From the cell containing the given text, extract its center point as [X, Y] coordinate. 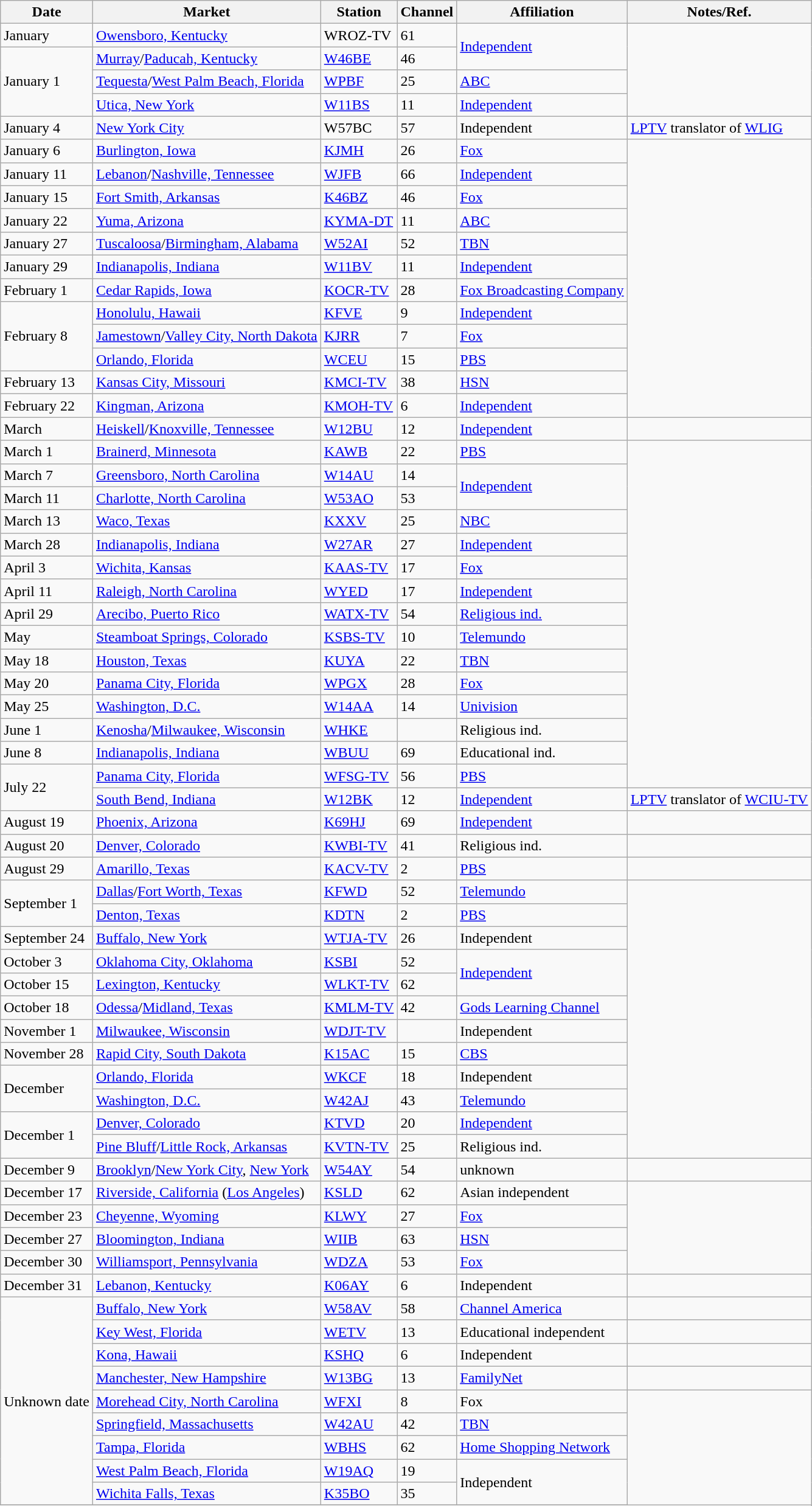
KTVD [359, 1123]
KMCI-TV [359, 383]
October 15 [47, 984]
Amarillo, Texas [207, 869]
May [47, 637]
January 11 [47, 174]
43 [427, 1100]
Lexington, Kentucky [207, 984]
KSLD [359, 1193]
WTJA-TV [359, 938]
W53AO [359, 498]
KAAS-TV [359, 567]
KOCR-TV [359, 290]
Kona, Hawaii [207, 1355]
WBUU [359, 753]
Jamestown/Valley City, North Dakota [207, 336]
KXXV [359, 521]
Tequesta/West Palm Beach, Florida [207, 82]
19 [427, 1471]
Date [47, 12]
Greensboro, North Carolina [207, 475]
January 15 [47, 197]
7 [427, 336]
February 1 [47, 290]
April 11 [47, 591]
January 6 [47, 151]
KUYA [359, 660]
W57BC [359, 128]
January 22 [47, 220]
W14AA [359, 707]
January 27 [47, 243]
Yuma, Arizona [207, 220]
W42AU [359, 1424]
66 [427, 174]
December 23 [47, 1216]
Pine Bluff/Little Rock, Arkansas [207, 1147]
January [47, 35]
South Bend, Indiana [207, 799]
W14AU [359, 475]
December 1 [47, 1135]
Murray/Paducah, Kentucky [207, 58]
Channel [427, 12]
WHKE [359, 730]
KDTN [359, 915]
December 9 [47, 1170]
NBC [542, 521]
W58AV [359, 1308]
W54AY [359, 1170]
Riverside, California (Los Angeles) [207, 1193]
Univision [542, 707]
Houston, Texas [207, 660]
Notes/Ref. [719, 12]
Wichita, Kansas [207, 567]
KWBI-TV [359, 845]
Charlotte, North Carolina [207, 498]
W12BK [359, 799]
September 1 [47, 903]
18 [427, 1077]
W42AJ [359, 1100]
Burlington, Iowa [207, 151]
K15AC [359, 1054]
Wichita Falls, Texas [207, 1494]
Educational independent [542, 1331]
Affiliation [542, 12]
WATX-TV [359, 614]
April 29 [47, 614]
December 31 [47, 1285]
Lebanon, Kentucky [207, 1285]
9 [427, 313]
Morehead City, North Carolina [207, 1401]
West Palm Beach, Florida [207, 1471]
WYED [359, 591]
KACV-TV [359, 869]
Market [207, 12]
Arecibo, Puerto Rico [207, 614]
K69HJ [359, 822]
W11BV [359, 266]
January 29 [47, 266]
WCEU [359, 359]
63 [427, 1239]
35 [427, 1494]
January 1 [47, 82]
Steamboat Springs, Colorado [207, 637]
W19AQ [359, 1471]
June 1 [47, 730]
June 8 [47, 753]
WETV [359, 1331]
February 22 [47, 406]
Manchester, New Hampshire [207, 1378]
Dallas/Fort Worth, Texas [207, 892]
Cedar Rapids, Iowa [207, 290]
20 [427, 1123]
Phoenix, Arizona [207, 822]
March 28 [47, 544]
May 18 [47, 660]
Waco, Texas [207, 521]
Fox Broadcasting Company [542, 290]
Home Shopping Network [542, 1448]
W11BS [359, 105]
Milwaukee, Wisconsin [207, 1031]
November 28 [47, 1054]
K46BZ [359, 197]
March 11 [47, 498]
KMOH-TV [359, 406]
October 18 [47, 1007]
Denton, Texas [207, 915]
10 [427, 637]
Kenosha/Milwaukee, Wisconsin [207, 730]
KJRR [359, 336]
KVTN-TV [359, 1147]
March 13 [47, 521]
WDZA [359, 1262]
KYMA-DT [359, 220]
KSHQ [359, 1355]
Unknown date [47, 1401]
WIIB [359, 1239]
September 24 [47, 938]
56 [427, 776]
Odessa/Midland, Texas [207, 1007]
41 [427, 845]
Brooklyn/New York City, New York [207, 1170]
WFXI [359, 1401]
Kansas City, Missouri [207, 383]
January 4 [47, 128]
Springfield, Massachusetts [207, 1424]
Rapid City, South Dakota [207, 1054]
WLKT-TV [359, 984]
Educational ind. [542, 753]
May 20 [47, 684]
CBS [542, 1054]
KFVE [359, 313]
Asian independent [542, 1193]
W52AI [359, 243]
Gods Learning Channel [542, 1007]
38 [427, 383]
Oklahoma City, Oklahoma [207, 961]
WFSG-TV [359, 776]
December 30 [47, 1262]
Key West, Florida [207, 1331]
New York City [207, 128]
LPTV translator of WLIG [719, 128]
August 20 [47, 845]
May 25 [47, 707]
March 7 [47, 475]
Utica, New York [207, 105]
WDJT-TV [359, 1031]
December 17 [47, 1193]
August 19 [47, 822]
K35BO [359, 1494]
Station [359, 12]
Brainerd, Minnesota [207, 452]
February 13 [47, 383]
LPTV translator of WCIU-TV [719, 799]
Owensboro, Kentucky [207, 35]
March [47, 429]
FamilyNet [542, 1378]
8 [427, 1401]
WPGX [359, 684]
KMLM-TV [359, 1007]
Bloomington, Indiana [207, 1239]
November 1 [47, 1031]
KSBI [359, 961]
Cheyenne, Wyoming [207, 1216]
K06AY [359, 1285]
March 1 [47, 452]
WJFB [359, 174]
WBHS [359, 1448]
December [47, 1089]
58 [427, 1308]
KAWB [359, 452]
WROZ-TV [359, 35]
unknown [542, 1170]
Kingman, Arizona [207, 406]
KSBS-TV [359, 637]
Lebanon/Nashville, Tennessee [207, 174]
October 3 [47, 961]
Fort Smith, Arkansas [207, 197]
WKCF [359, 1077]
July 22 [47, 788]
Heiskell/Knoxville, Tennessee [207, 429]
Tampa, Florida [207, 1448]
April 3 [47, 567]
W46BE [359, 58]
KLWY [359, 1216]
Raleigh, North Carolina [207, 591]
Channel America [542, 1308]
WPBF [359, 82]
August 29 [47, 869]
57 [427, 128]
KFWD [359, 892]
KJMH [359, 151]
61 [427, 35]
W13BG [359, 1378]
Honolulu, Hawaii [207, 313]
Tuscaloosa/Birmingham, Alabama [207, 243]
W27AR [359, 544]
Williamsport, Pennsylvania [207, 1262]
December 27 [47, 1239]
W12BU [359, 429]
February 8 [47, 336]
